For the text-containing cell, return its midpoint in [X, Y] coordinate format. 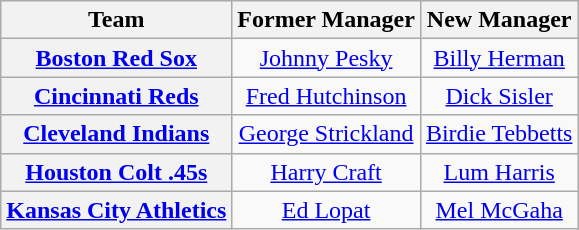
Ed Lopat [326, 210]
Birdie Tebbetts [499, 134]
Kansas City Athletics [116, 210]
Boston Red Sox [116, 58]
Mel McGaha [499, 210]
Team [116, 20]
Billy Herman [499, 58]
Lum Harris [499, 172]
Cincinnati Reds [116, 96]
Houston Colt .45s [116, 172]
Fred Hutchinson [326, 96]
Dick Sisler [499, 96]
Harry Craft [326, 172]
George Strickland [326, 134]
New Manager [499, 20]
Cleveland Indians [116, 134]
Former Manager [326, 20]
Johnny Pesky [326, 58]
